Extract the (x, y) coordinate from the center of the cell holding the provided text.  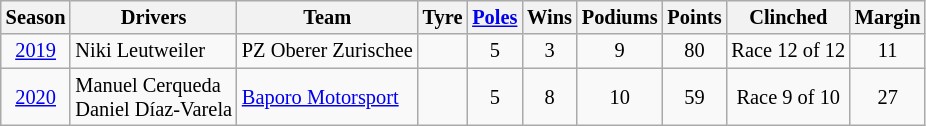
Baporo Motorsport (328, 97)
Podiums (620, 17)
27 (888, 97)
2019 (36, 51)
Race 9 of 10 (788, 97)
Clinched (788, 17)
Niki Leutweiler (153, 51)
Manuel Cerqueda Daniel Díaz-Varela (153, 97)
Tyre (443, 17)
9 (620, 51)
8 (550, 97)
11 (888, 51)
3 (550, 51)
10 (620, 97)
PZ Oberer Zurischee (328, 51)
Margin (888, 17)
Poles (494, 17)
Team (328, 17)
Race 12 of 12 (788, 51)
Season (36, 17)
80 (694, 51)
Drivers (153, 17)
59 (694, 97)
Points (694, 17)
2020 (36, 97)
Wins (550, 17)
